Detect which cell encompasses the target text, then output its (X, Y) center coordinate. 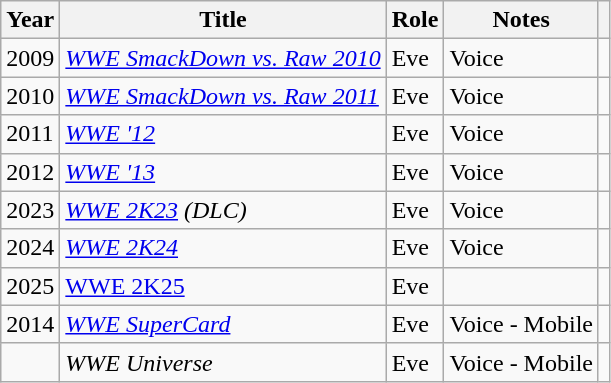
WWE 2K23 (DLC) (223, 210)
Role (415, 20)
WWE 2K24 (223, 248)
Notes (522, 20)
2010 (30, 96)
WWE SmackDown vs. Raw 2011 (223, 96)
Title (223, 20)
WWE 2K25 (223, 286)
WWE '12 (223, 134)
2012 (30, 172)
WWE SuperCard (223, 324)
2025 (30, 286)
2023 (30, 210)
2011 (30, 134)
2009 (30, 58)
WWE SmackDown vs. Raw 2010 (223, 58)
Year (30, 20)
2024 (30, 248)
WWE '13 (223, 172)
2014 (30, 324)
WWE Universe (223, 362)
